Return the [x, y] coordinate for the center point of the cell that contains the specified text.  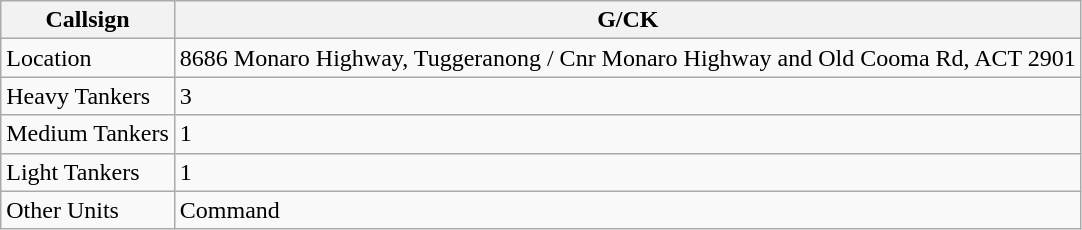
Medium Tankers [88, 134]
Command [628, 210]
Heavy Tankers [88, 96]
G/CK [628, 20]
3 [628, 96]
Location [88, 58]
8686 Monaro Highway, Tuggeranong / Cnr Monaro Highway and Old Cooma Rd, ACT 2901 [628, 58]
Other Units [88, 210]
Light Tankers [88, 172]
Callsign [88, 20]
